For the text-containing cell, return its midpoint in [X, Y] coordinate format. 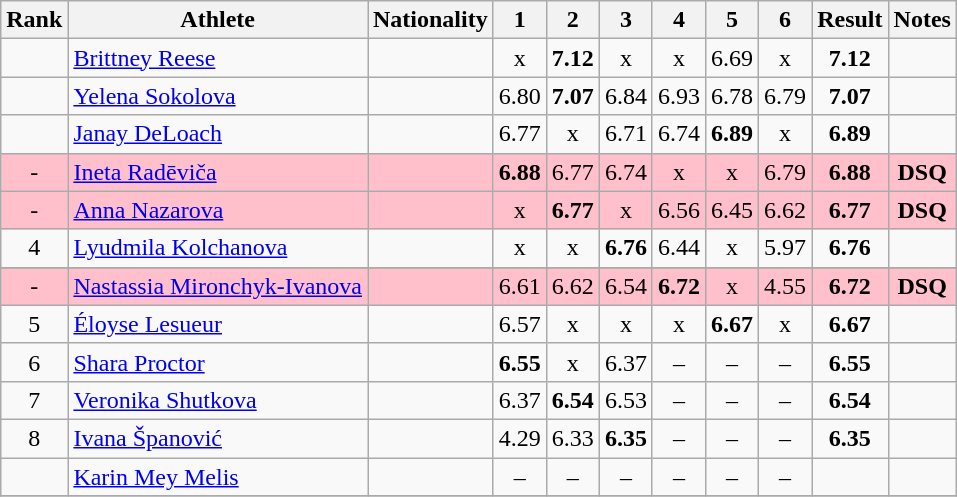
6.61 [520, 286]
Nastassia Mironchyk-Ivanova [218, 286]
Éloyse Lesueur [218, 324]
Rank [34, 20]
Brittney Reese [218, 58]
Notes [922, 20]
Ivana Španović [218, 438]
Result [850, 20]
6.44 [678, 248]
6.45 [732, 210]
4.55 [786, 286]
Janay DeLoach [218, 134]
6.33 [572, 438]
6.57 [520, 324]
6.56 [678, 210]
1 [520, 20]
6.93 [678, 96]
2 [572, 20]
6.78 [732, 96]
Anna Nazarova [218, 210]
3 [626, 20]
Yelena Sokolova [218, 96]
8 [34, 438]
6.69 [732, 58]
Nationality [431, 20]
5.97 [786, 248]
4.29 [520, 438]
6.53 [626, 400]
Shara Proctor [218, 362]
Veronika Shutkova [218, 400]
6.71 [626, 134]
6.80 [520, 96]
Lyudmila Kolchanova [218, 248]
Athlete [218, 20]
Ineta Radēviča [218, 172]
Karin Mey Melis [218, 477]
6.84 [626, 96]
7 [34, 400]
